From the cell containing the given text, extract its center point as [x, y] coordinate. 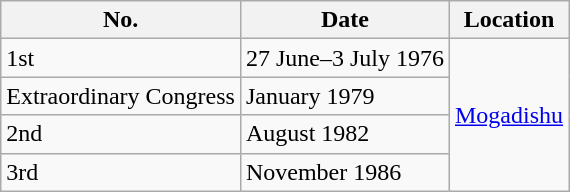
Extraordinary Congress [121, 96]
November 1986 [344, 172]
27 June–3 July 1976 [344, 58]
2nd [121, 134]
No. [121, 20]
1st [121, 58]
January 1979 [344, 96]
August 1982 [344, 134]
Location [508, 20]
3rd [121, 172]
Mogadishu [508, 115]
Date [344, 20]
